Pinpoint the cell where the given text exists, returning its [X, Y] midpoint coordinate. 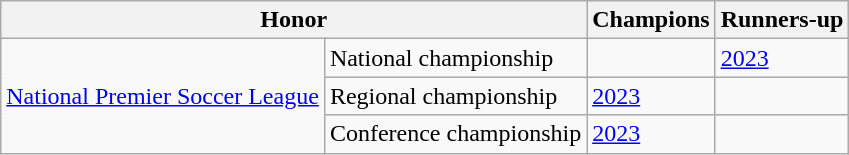
Conference championship [455, 134]
Champions [651, 20]
Runners-up [782, 20]
National Premier Soccer League [163, 96]
Regional championship [455, 96]
Honor [294, 20]
National championship [455, 58]
